Identify which cell holds the provided text, then report its (x, y) central coordinate. 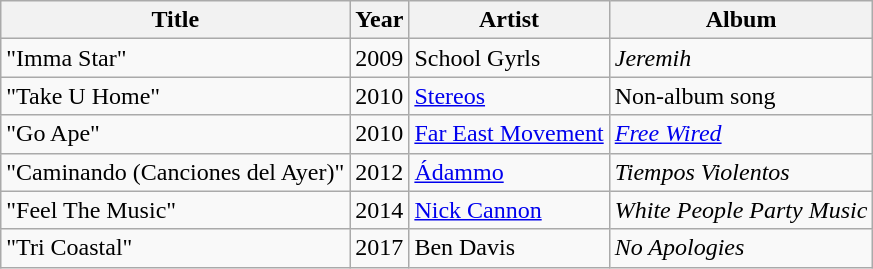
Nick Cannon (509, 210)
Stereos (509, 96)
2009 (380, 58)
"Caminando (Canciones del Ayer)" (176, 172)
Jeremih (741, 58)
"Feel The Music" (176, 210)
"Imma Star" (176, 58)
2014 (380, 210)
Year (380, 20)
"Take U Home" (176, 96)
Tiempos Violentos (741, 172)
School Gyrls (509, 58)
2017 (380, 248)
Ádammo (509, 172)
Album (741, 20)
Title (176, 20)
"Go Ape" (176, 134)
White People Party Music (741, 210)
Free Wired (741, 134)
No Apologies (741, 248)
2012 (380, 172)
Far East Movement (509, 134)
"Tri Coastal" (176, 248)
Non-album song (741, 96)
Ben Davis (509, 248)
Artist (509, 20)
